Return the [X, Y] coordinate for the center point of the cell that contains the specified text.  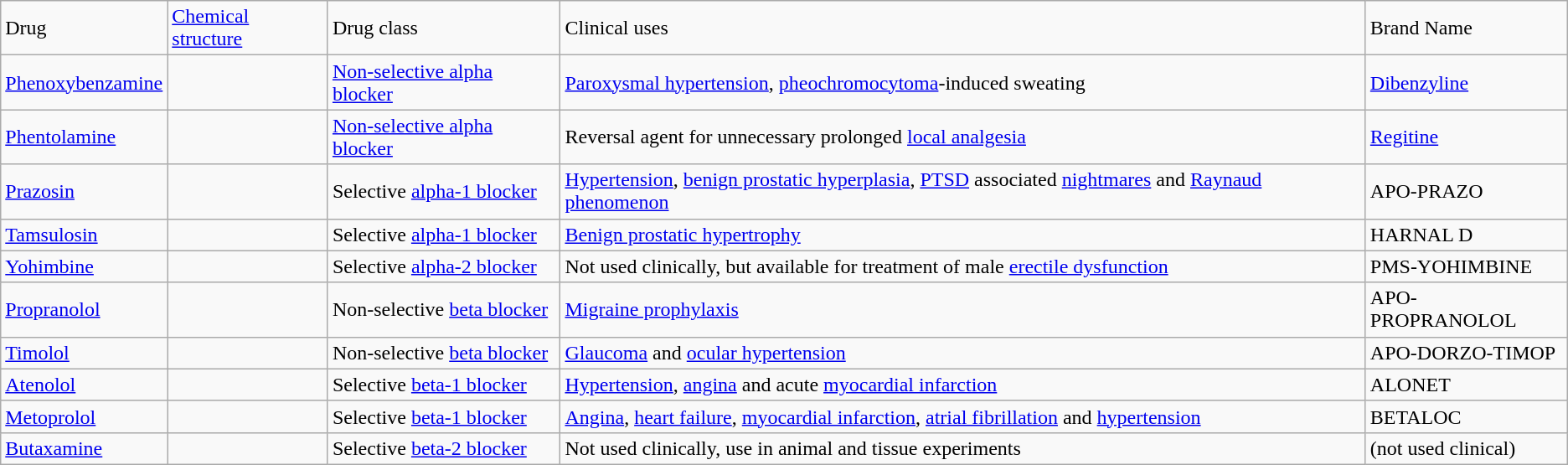
PMS-YOHIMBINE [1466, 266]
Regitine [1466, 137]
Yohimbine [84, 266]
Angina, heart failure, myocardial infarction, atrial fibrillation and hypertension [963, 416]
Propranolol [84, 310]
ALONET [1466, 385]
Phentolamine [84, 137]
Prazosin [84, 191]
HARNAL D [1466, 235]
Phenoxybenzamine [84, 82]
Dibenzyline [1466, 82]
APO-PROPRANOLOL [1466, 310]
Brand Name [1466, 28]
Timolol [84, 353]
Benign prostatic hypertrophy [963, 235]
Reversal agent for unnecessary prolonged local analgesia [963, 137]
Butaxamine [84, 448]
Not used clinically, but available for treatment of male erectile dysfunction [963, 266]
Not used clinically, use in animal and tissue experiments [963, 448]
Selective beta-2 blocker [444, 448]
APO-DORZO-TIMOP [1466, 353]
Hypertension, benign prostatic hyperplasia, PTSD associated nightmares and Raynaud phenomenon [963, 191]
Atenolol [84, 385]
Selective alpha-2 blocker [444, 266]
Drug class [444, 28]
Clinical uses [963, 28]
APO-PRAZO [1466, 191]
Migraine prophylaxis [963, 310]
Paroxysmal hypertension, pheochromocytoma-induced sweating [963, 82]
Glaucoma and ocular hypertension [963, 353]
Chemical structure [248, 28]
(not used clinical) [1466, 448]
Tamsulosin [84, 235]
Drug [84, 28]
Hypertension, angina and acute myocardial infarction [963, 385]
Metoprolol [84, 416]
BETALOC [1466, 416]
